Capture the cell that displays the provided text and extract its [x, y] central coordinate. 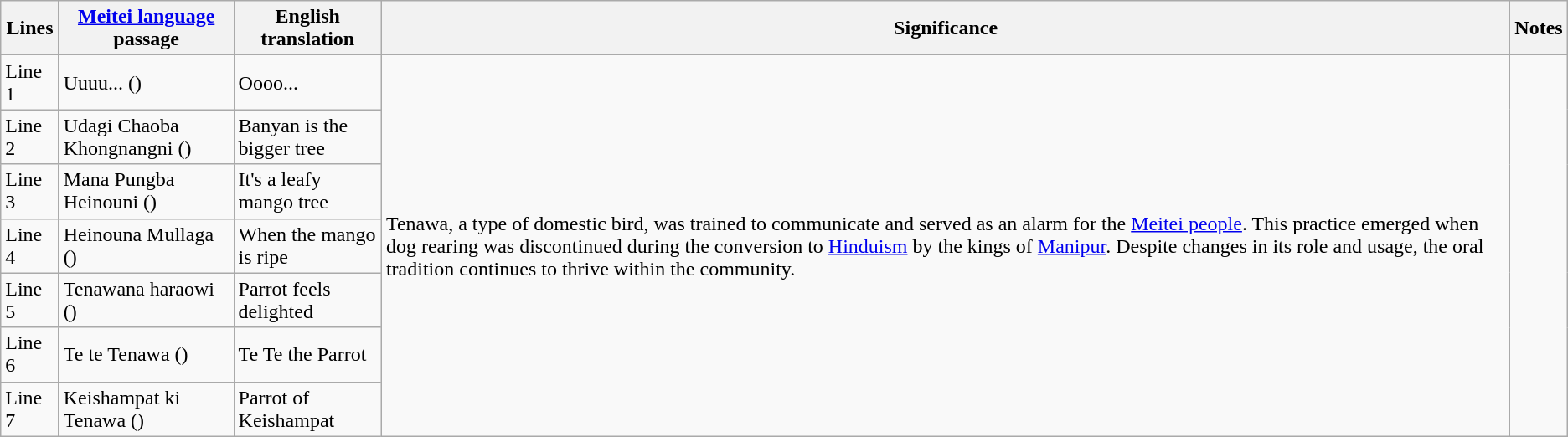
It's a leafy mango tree [307, 191]
Line 3 [30, 191]
English translation [307, 28]
Line 5 [30, 300]
Mana Pungba Heinouni () [146, 191]
Significance [945, 28]
When the mango is ripe [307, 246]
Line 7 [30, 409]
Heinouna Mullaga () [146, 246]
Notes [1539, 28]
Udagi Chaoba Khongnangni () [146, 137]
Te Te the Parrot [307, 355]
Lines [30, 28]
Tenawana haraowi () [146, 300]
Line 2 [30, 137]
Te te Tenawa () [146, 355]
Parrot of Keishampat [307, 409]
Keishampat ki Tenawa () [146, 409]
Banyan is the bigger tree [307, 137]
Parrot feels delighted [307, 300]
Meitei language passage [146, 28]
Uuuu... () [146, 82]
Line 4 [30, 246]
Line 6 [30, 355]
Oooo... [307, 82]
Line 1 [30, 82]
